Locate the cell with the specified text and output its (x, y) center coordinate. 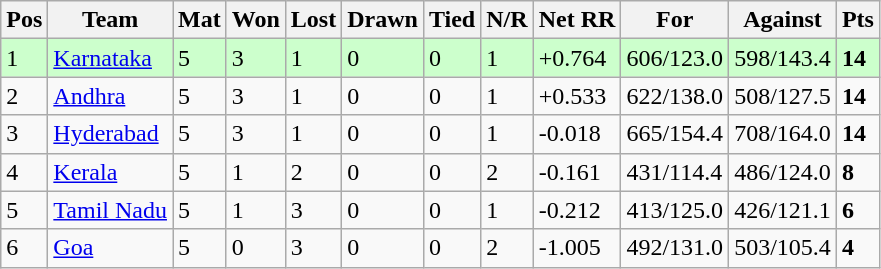
+0.533 (577, 96)
8 (858, 172)
508/127.5 (783, 96)
Won (256, 20)
426/121.1 (783, 210)
+0.764 (577, 58)
Against (783, 20)
503/105.4 (783, 248)
413/125.0 (675, 210)
N/R (507, 20)
Mat (199, 20)
492/131.0 (675, 248)
Goa (110, 248)
-0.212 (577, 210)
-0.161 (577, 172)
665/154.4 (675, 134)
486/124.0 (783, 172)
708/164.0 (783, 134)
Net RR (577, 20)
Pts (858, 20)
For (675, 20)
Tamil Nadu (110, 210)
Pos (24, 20)
Lost (313, 20)
Andhra (110, 96)
Tied (452, 20)
Drawn (383, 20)
Team (110, 20)
-0.018 (577, 134)
622/138.0 (675, 96)
431/114.4 (675, 172)
-1.005 (577, 248)
Kerala (110, 172)
598/143.4 (783, 58)
606/123.0 (675, 58)
Hyderabad (110, 134)
Karnataka (110, 58)
